Return the (x, y) coordinate for the center point of the cell that contains the specified text.  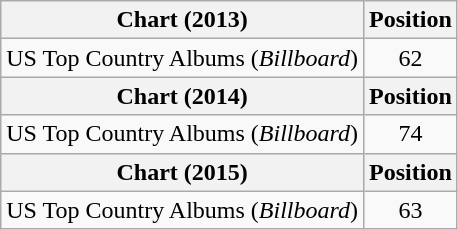
62 (411, 58)
Chart (2014) (182, 96)
74 (411, 134)
Chart (2015) (182, 172)
63 (411, 210)
Chart (2013) (182, 20)
